Return the [X, Y] coordinate for the center point of the cell that contains the specified text.  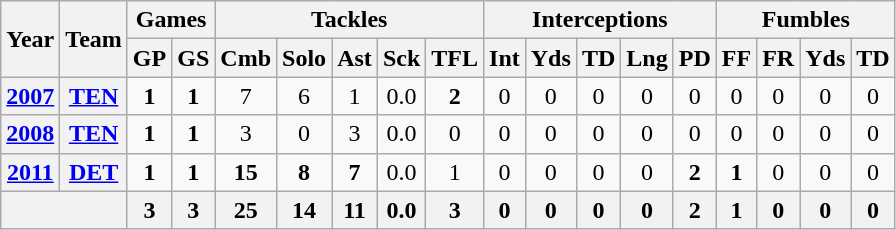
2007 [30, 96]
PD [694, 58]
Team [94, 39]
FR [778, 58]
25 [246, 210]
15 [246, 172]
14 [304, 210]
GP [149, 58]
6 [304, 96]
Interceptions [600, 20]
8 [304, 172]
Tackles [350, 20]
Games [170, 20]
Year [30, 39]
2011 [30, 172]
11 [355, 210]
DET [94, 172]
Cmb [246, 58]
Lng [647, 58]
Ast [355, 58]
TFL [455, 58]
2008 [30, 134]
GS [194, 58]
Solo [304, 58]
FF [736, 58]
Sck [401, 58]
Int [505, 58]
Fumbles [806, 20]
